Determine the [X, Y] coordinate at the center of the cell enclosing the given text.  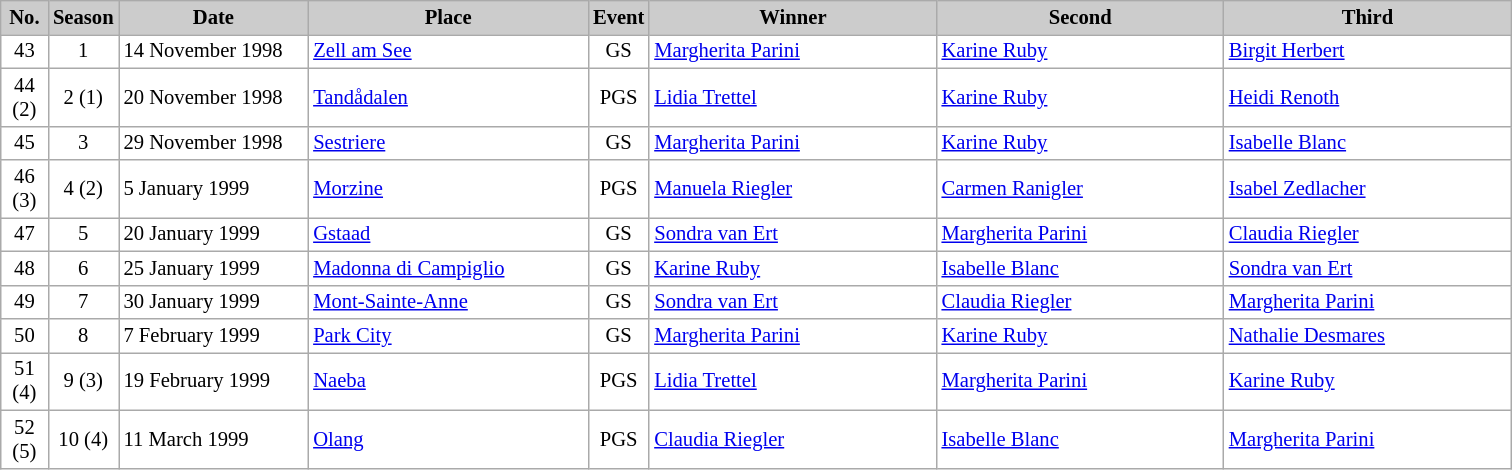
Mont-Sainte-Anne [448, 302]
Madonna di Campiglio [448, 268]
52 (5) [24, 439]
11 March 1999 [213, 439]
30 January 1999 [213, 302]
Park City [448, 335]
25 January 1999 [213, 268]
51 (4) [24, 381]
Birgit Herbert [1368, 51]
7 [83, 302]
Nathalie Desmares [1368, 335]
Sestriere [448, 143]
20 November 1998 [213, 97]
Morzine [448, 189]
Place [448, 17]
44 (2) [24, 97]
8 [83, 335]
Event [618, 17]
5 January 1999 [213, 189]
Carmen Ranigler [1080, 189]
14 November 1998 [213, 51]
48 [24, 268]
Winner [792, 17]
6 [83, 268]
Manuela Riegler [792, 189]
Heidi Renoth [1368, 97]
19 February 1999 [213, 381]
Date [213, 17]
Zell am See [448, 51]
4 (2) [83, 189]
43 [24, 51]
Second [1080, 17]
49 [24, 302]
Naeba [448, 381]
Tandådalen [448, 97]
3 [83, 143]
5 [83, 234]
29 November 1998 [213, 143]
45 [24, 143]
Gstaad [448, 234]
Season [83, 17]
7 February 1999 [213, 335]
Olang [448, 439]
1 [83, 51]
47 [24, 234]
20 January 1999 [213, 234]
9 (3) [83, 381]
No. [24, 17]
50 [24, 335]
10 (4) [83, 439]
Isabel Zedlacher [1368, 189]
Third [1368, 17]
2 (1) [83, 97]
46 (3) [24, 189]
